Identify which cell holds the provided text, then report its (X, Y) central coordinate. 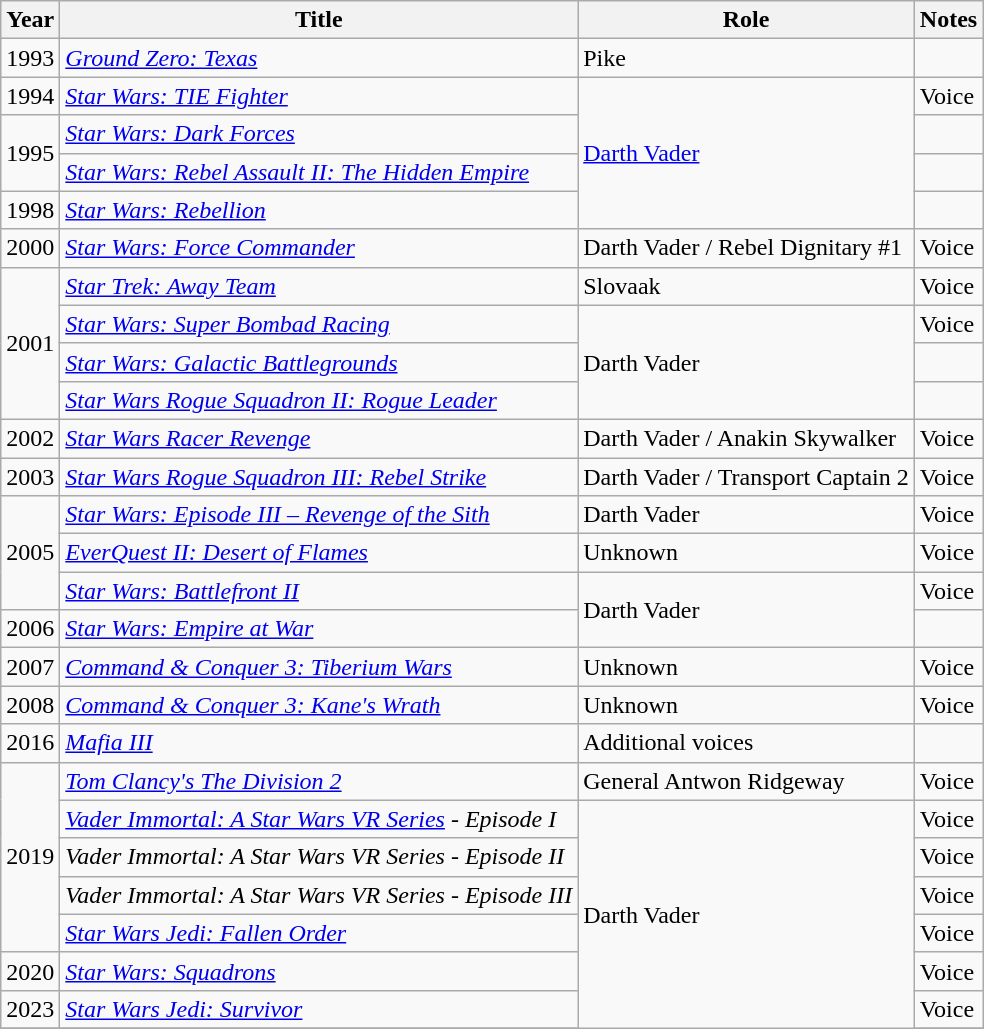
Vader Immortal: A Star Wars VR Series - Episode II (319, 857)
Role (746, 20)
1994 (30, 96)
2002 (30, 438)
Star Trek: Away Team (319, 286)
General Antwon Ridgeway (746, 781)
Star Wars Racer Revenge (319, 438)
Star Wars: Rebel Assault II: The Hidden Empire (319, 172)
Star Wars: Empire at War (319, 629)
2020 (30, 971)
Star Wars: Super Bombad Racing (319, 324)
2023 (30, 1009)
Year (30, 20)
Star Wars Jedi: Fallen Order (319, 933)
2006 (30, 629)
2019 (30, 857)
Tom Clancy's The Division 2 (319, 781)
Mafia III (319, 743)
Star Wars Rogue Squadron II: Rogue Leader (319, 400)
Command & Conquer 3: Kane's Wrath (319, 705)
Star Wars: Galactic Battlegrounds (319, 362)
Star Wars: TIE Fighter (319, 96)
Darth Vader / Rebel Dignitary #1 (746, 248)
Star Wars: Force Commander (319, 248)
2001 (30, 343)
Additional voices (746, 743)
1993 (30, 58)
1995 (30, 153)
1998 (30, 210)
2008 (30, 705)
2005 (30, 553)
Title (319, 20)
Command & Conquer 3: Tiberium Wars (319, 667)
Star Wars: Dark Forces (319, 134)
EverQuest II: Desert of Flames (319, 553)
2016 (30, 743)
Notes (948, 20)
Darth Vader / Anakin Skywalker (746, 438)
2000 (30, 248)
Pike (746, 58)
Vader Immortal: A Star Wars VR Series - Episode I (319, 819)
Star Wars: Rebellion (319, 210)
2007 (30, 667)
Vader Immortal: A Star Wars VR Series - Episode III (319, 895)
2003 (30, 477)
Star Wars: Battlefront II (319, 591)
Star Wars Jedi: Survivor (319, 1009)
Darth Vader / Transport Captain 2 (746, 477)
Ground Zero: Texas (319, 58)
Star Wars: Squadrons (319, 971)
Slovaak (746, 286)
Star Wars Rogue Squadron III: Rebel Strike (319, 477)
Star Wars: Episode III – Revenge of the Sith (319, 515)
